Provide the [X, Y] coordinate of the cell's center where the given text is located.  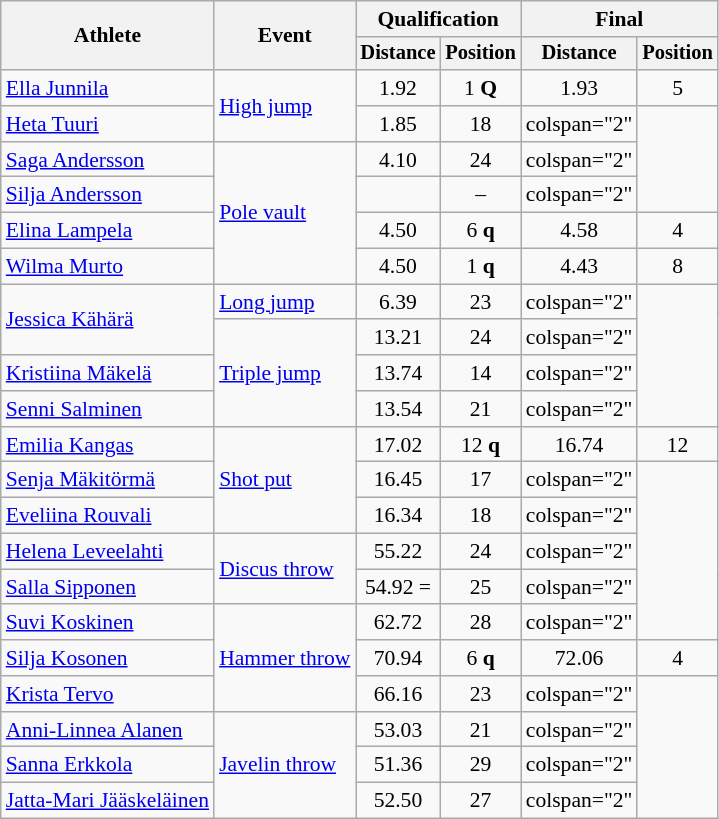
13.21 [398, 338]
4.10 [398, 160]
Sanna Erkkola [108, 765]
Senja Mäkitörmä [108, 480]
13.54 [398, 409]
Shot put [284, 480]
Discus throw [284, 570]
14 [480, 373]
Final [620, 19]
1 q [480, 267]
Long jump [284, 302]
Qualification [438, 19]
Saga Andersson [108, 160]
16.34 [398, 516]
52.50 [398, 801]
Silja Kosonen [108, 658]
1 Q [480, 88]
Ella Junnila [108, 88]
4.58 [580, 231]
Elina Lampela [108, 231]
Pole vault [284, 213]
Suvi Koskinen [108, 623]
Athlete [108, 36]
51.36 [398, 765]
6.39 [398, 302]
4.43 [580, 267]
– [480, 195]
12 [677, 445]
Javelin throw [284, 766]
8 [677, 267]
Event [284, 36]
13.74 [398, 373]
54.92 = [398, 587]
Eveliina Rouvali [108, 516]
55.22 [398, 552]
27 [480, 801]
25 [480, 587]
16.45 [398, 480]
62.72 [398, 623]
5 [677, 88]
Emilia Kangas [108, 445]
17 [480, 480]
Heta Tuuri [108, 124]
Wilma Murto [108, 267]
Anni-Linnea Alanen [108, 730]
High jump [284, 106]
66.16 [398, 694]
29 [480, 765]
70.94 [398, 658]
12 q [480, 445]
Silja Andersson [108, 195]
Jessica Kähärä [108, 320]
Senni Salminen [108, 409]
1.85 [398, 124]
16.74 [580, 445]
Triple jump [284, 374]
28 [480, 623]
Krista Tervo [108, 694]
Jatta-Mari Jääskeläinen [108, 801]
1.92 [398, 88]
Salla Sipponen [108, 587]
Kristiina Mäkelä [108, 373]
17.02 [398, 445]
Helena Leveelahti [108, 552]
1.93 [580, 88]
53.03 [398, 730]
Hammer throw [284, 658]
72.06 [580, 658]
